Identify which cell holds the provided text, then report its (X, Y) central coordinate. 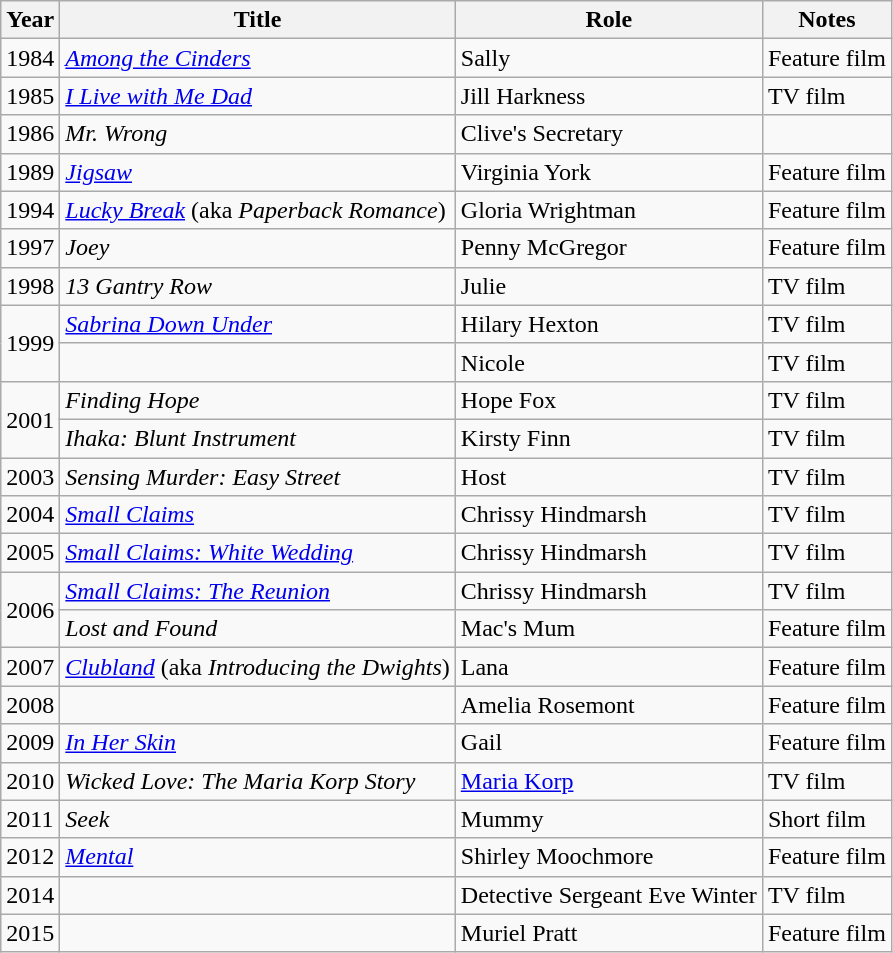
2015 (30, 933)
Ihaka: Blunt Instrument (258, 438)
Shirley Moochmore (608, 857)
Jill Harkness (608, 96)
Clive's Secretary (608, 134)
2003 (30, 477)
Mr. Wrong (258, 134)
2009 (30, 743)
Penny McGregor (608, 248)
2006 (30, 610)
Sally (608, 58)
Amelia Rosemont (608, 705)
Kirsty Finn (608, 438)
1985 (30, 96)
Joey (258, 248)
Jigsaw (258, 172)
Wicked Love: The Maria Korp Story (258, 781)
1994 (30, 210)
Nicole (608, 362)
1984 (30, 58)
Notes (826, 20)
Muriel Pratt (608, 933)
2001 (30, 419)
2005 (30, 553)
2014 (30, 895)
Lost and Found (258, 629)
Hope Fox (608, 400)
Sabrina Down Under (258, 324)
Mummy (608, 819)
Role (608, 20)
Year (30, 20)
1997 (30, 248)
Small Claims: The Reunion (258, 591)
Title (258, 20)
Small Claims (258, 515)
I Live with Me Dad (258, 96)
Gail (608, 743)
Julie (608, 286)
1998 (30, 286)
Lucky Break (aka Paperback Romance) (258, 210)
1999 (30, 343)
In Her Skin (258, 743)
2004 (30, 515)
2008 (30, 705)
Seek (258, 819)
Virginia York (608, 172)
Gloria Wrightman (608, 210)
13 Gantry Row (258, 286)
Maria Korp (608, 781)
Short film (826, 819)
Hilary Hexton (608, 324)
1989 (30, 172)
Small Claims: White Wedding (258, 553)
1986 (30, 134)
2012 (30, 857)
Mac's Mum (608, 629)
Among the Cinders (258, 58)
Lana (608, 667)
2011 (30, 819)
Mental (258, 857)
Detective Sergeant Eve Winter (608, 895)
2007 (30, 667)
Host (608, 477)
2010 (30, 781)
Sensing Murder: Easy Street (258, 477)
Finding Hope (258, 400)
Clubland (aka Introducing the Dwights) (258, 667)
